Search for the cell housing the specified text and yield its [X, Y] center coordinate. 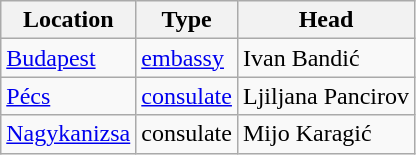
Head [326, 20]
Mijo Karagić [326, 134]
Budapest [68, 58]
Nagykanizsa [68, 134]
Location [68, 20]
Ljiljana Pancirov [326, 96]
Type [187, 20]
Pécs [68, 96]
embassy [187, 58]
Ivan Bandić [326, 58]
